Return the (X, Y) coordinate for the center point of the cell that contains the specified text.  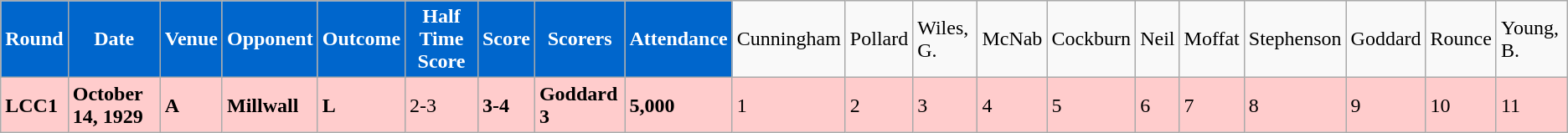
Cockburn (1091, 39)
Opponent (270, 39)
Cunningham (789, 39)
Wiles, G. (945, 39)
9 (1385, 105)
Venue (191, 39)
Pollard (879, 39)
Scorers (580, 39)
3-4 (506, 105)
Goddard 3 (580, 105)
11 (1531, 105)
8 (1295, 105)
Goddard (1385, 39)
Stephenson (1295, 39)
October 14, 1929 (114, 105)
10 (1461, 105)
Neil (1158, 39)
Date (114, 39)
2 (879, 105)
Rounce (1461, 39)
Attendance (678, 39)
A (191, 105)
McNab (1012, 39)
Outcome (361, 39)
Millwall (270, 105)
6 (1158, 105)
Moffat (1211, 39)
7 (1211, 105)
Young, B. (1531, 39)
3 (945, 105)
4 (1012, 105)
L (361, 105)
5 (1091, 105)
Round (34, 39)
5,000 (678, 105)
1 (789, 105)
Score (506, 39)
2-3 (442, 105)
LCC1 (34, 105)
Half Time Score (442, 39)
